Capture the cell that displays the provided text and extract its (x, y) central coordinate. 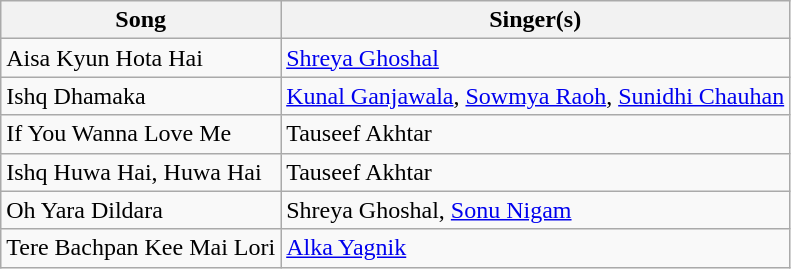
Tere Bachpan Kee Mai Lori (141, 248)
If You Wanna Love Me (141, 134)
Shreya Ghoshal (536, 58)
Alka Yagnik (536, 248)
Kunal Ganjawala, Sowmya Raoh, Sunidhi Chauhan (536, 96)
Singer(s) (536, 20)
Ishq Huwa Hai, Huwa Hai (141, 172)
Shreya Ghoshal, Sonu Nigam (536, 210)
Aisa Kyun Hota Hai (141, 58)
Song (141, 20)
Oh Yara Dildara (141, 210)
Ishq Dhamaka (141, 96)
